Find where the given text appears and provide that cell's center as [X, Y] coordinate. 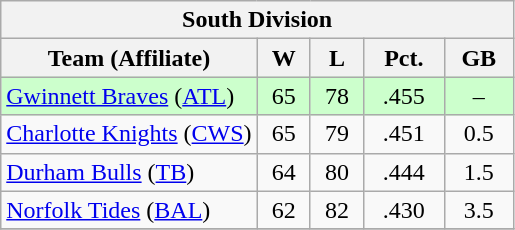
0.5 [478, 134]
Team (Affiliate) [129, 58]
South Division [258, 20]
Gwinnett Braves (ATL) [129, 96]
82 [336, 210]
62 [284, 210]
3.5 [478, 210]
W [284, 58]
.444 [404, 172]
.451 [404, 134]
64 [284, 172]
80 [336, 172]
L [336, 58]
1.5 [478, 172]
.455 [404, 96]
Pct. [404, 58]
GB [478, 58]
Norfolk Tides (BAL) [129, 210]
Durham Bulls (TB) [129, 172]
– [478, 96]
79 [336, 134]
78 [336, 96]
Charlotte Knights (CWS) [129, 134]
.430 [404, 210]
